Return [X, Y] of the center of cell containing provided text 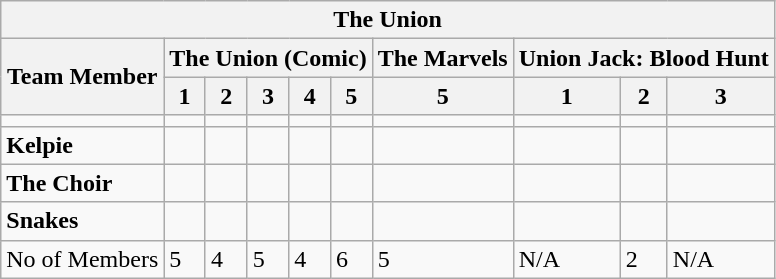
Snakes [82, 221]
The Union [388, 20]
No of Members [82, 259]
The Union (Comic) [268, 58]
Union Jack: Blood Hunt [644, 58]
The Choir [82, 183]
Kelpie [82, 145]
Team Member [82, 77]
The Marvels [442, 58]
6 [351, 259]
